Determine the [X, Y] coordinate at the center of the cell enclosing the given text.  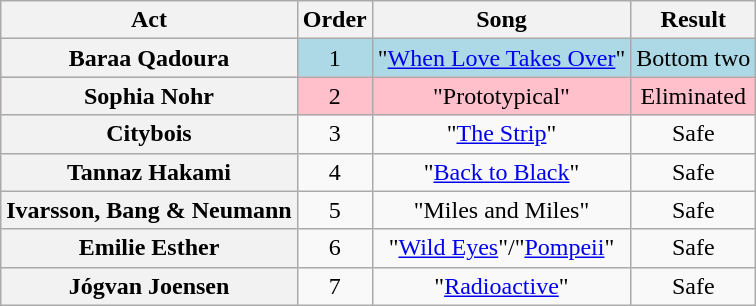
4 [334, 172]
Order [334, 20]
5 [334, 210]
2 [334, 96]
Eliminated [694, 96]
"Prototypical" [501, 96]
"When Love Takes Over" [501, 58]
1 [334, 58]
Act [149, 20]
Citybois [149, 134]
"Back to Black" [501, 172]
"The Strip" [501, 134]
"Miles and Miles" [501, 210]
7 [334, 286]
Baraa Qadoura [149, 58]
6 [334, 248]
3 [334, 134]
Emilie Esther [149, 248]
"Radioactive" [501, 286]
"Wild Eyes"/"Pompeii" [501, 248]
Sophia Nohr [149, 96]
Jógvan Joensen [149, 286]
Tannaz Hakami [149, 172]
Song [501, 20]
Ivarsson, Bang & Neumann [149, 210]
Result [694, 20]
Bottom two [694, 58]
